Find where the given text appears and provide that cell's center as (x, y) coordinate. 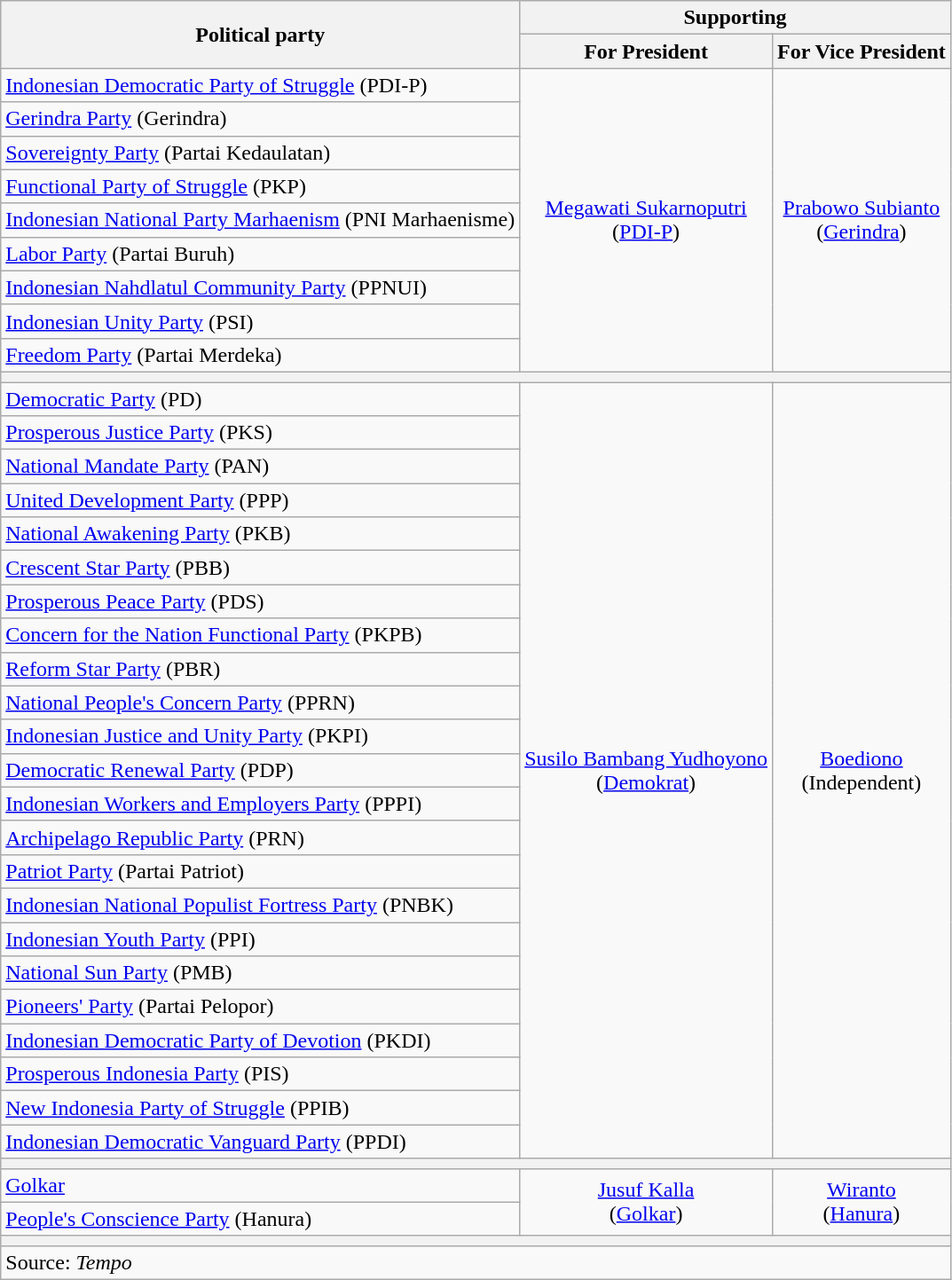
National Awakening Party (PKB) (261, 534)
Democratic Renewal Party (PDP) (261, 770)
Concern for the Nation Functional Party (PKPB) (261, 635)
Democratic Party (PD) (261, 398)
For Vice President (862, 51)
Source: Tempo (476, 1262)
Indonesian Democratic Vanguard Party (PPDI) (261, 1142)
Patriot Party (Partai Patriot) (261, 871)
Prosperous Peace Party (PDS) (261, 601)
National People's Concern Party (PPRN) (261, 703)
Sovereignty Party (Partai Kedaulatan) (261, 153)
Functional Party of Struggle (PKP) (261, 186)
Jusuf Kalla(Golkar) (646, 1202)
Labor Party (Partai Buruh) (261, 254)
National Sun Party (PMB) (261, 973)
Indonesian Democratic Party of Struggle (PDI-P) (261, 85)
National Mandate Party (PAN) (261, 467)
United Development Party (PPP) (261, 500)
Indonesian Nahdlatul Community Party (PPNUI) (261, 287)
Crescent Star Party (PBB) (261, 568)
Wiranto(Hanura) (862, 1202)
Indonesian Democratic Party of Devotion (PKDI) (261, 1040)
Indonesian Justice and Unity Party (PKPI) (261, 736)
Megawati Sukarnoputri(PDI-P) (646, 220)
Golkar (261, 1185)
Prosperous Justice Party (PKS) (261, 433)
Reform Star Party (PBR) (261, 669)
Indonesian National Populist Fortress Party (PNBK) (261, 905)
Freedom Party (Partai Merdeka) (261, 355)
Archipelago Republic Party (PRN) (261, 837)
Indonesian Youth Party (PPI) (261, 939)
Pioneers' Party (Partai Pelopor) (261, 1007)
Prabowo Subianto(Gerindra) (862, 220)
Gerindra Party (Gerindra) (261, 119)
Susilo Bambang Yudhoyono(Demokrat) (646, 770)
Indonesian National Party Marhaenism (PNI Marhaenisme) (261, 220)
Political party (261, 35)
New Indonesia Party of Struggle (PPIB) (261, 1108)
For President (646, 51)
Boediono(Independent) (862, 770)
Supporting (736, 18)
People's Conscience Party (Hanura) (261, 1219)
Prosperous Indonesia Party (PIS) (261, 1074)
Indonesian Unity Party (PSI) (261, 321)
Indonesian Workers and Employers Party (PPPI) (261, 804)
